For the text-containing cell, return its midpoint in (x, y) coordinate format. 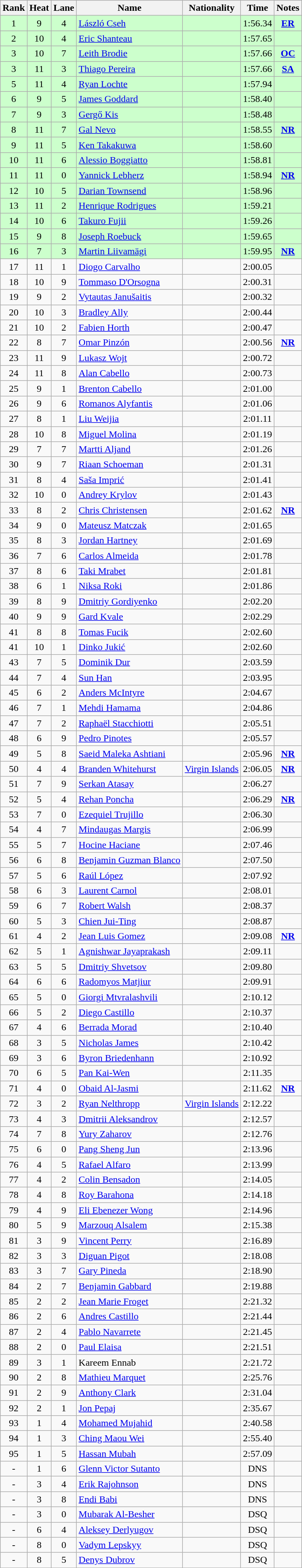
Ryan Nelthropp (129, 1103)
2:21.44 (258, 1317)
Darian Townsend (129, 191)
Chris Christensen (129, 510)
70 (14, 1073)
94 (14, 1438)
Alessio Boggiatto (129, 160)
90 (14, 1377)
Carlos Almeida (129, 556)
38 (14, 586)
2:35.67 (258, 1408)
Taki Mrabet (129, 571)
46 (14, 708)
Benjamin Gabbard (129, 1286)
63 (14, 967)
Erik Rajohnson (129, 1484)
91 (14, 1392)
54 (14, 830)
2:02.20 (258, 601)
25 (14, 388)
Fabien Horth (129, 327)
Marzouq Alsalem (129, 1225)
2:01.31 (258, 465)
Niksa Roki (129, 586)
32 (14, 495)
1:59.26 (258, 221)
Mathieu Marquet (129, 1377)
2:09.08 (258, 936)
2:11.62 (258, 1088)
Diogo Carvalho (129, 267)
Tomas Fucik (129, 632)
2:21.45 (258, 1332)
Yannick Lebherz (129, 175)
23 (14, 358)
28 (14, 434)
James Goddard (129, 99)
60 (14, 921)
18 (14, 282)
2:08.87 (258, 921)
2:10.92 (258, 1058)
Hocine Haciane (129, 845)
Leith Brodie (129, 54)
2:05.51 (258, 723)
Branden Whitehurst (129, 769)
92 (14, 1408)
Martin Liivamägi (129, 251)
Rehan Poncha (129, 799)
75 (14, 1149)
33 (14, 510)
78 (14, 1195)
1:57.94 (258, 84)
Ezequiel Trujillo (129, 814)
2:01.86 (258, 586)
47 (14, 723)
Mubarak Al-Besher (129, 1514)
2:55.40 (258, 1438)
Berrada Morad (129, 1027)
31 (14, 480)
56 (14, 860)
Lukasz Wojt (129, 358)
2:19.88 (258, 1286)
Mohamed Mujahid (129, 1423)
2:01.41 (258, 480)
12 (14, 191)
2:16.89 (258, 1241)
35 (14, 541)
27 (14, 419)
71 (14, 1088)
Laurent Carnol (129, 890)
1:58.96 (258, 191)
Gard Kvale (129, 616)
2:00.56 (258, 343)
2:57.09 (258, 1454)
Rank (14, 8)
29 (14, 449)
Gergő Kis (129, 114)
2:00.44 (258, 312)
44 (14, 678)
17 (14, 267)
2:00.31 (258, 282)
1:59.65 (258, 236)
Heat (39, 8)
Raphaël Stacchiotti (129, 723)
24 (14, 373)
Serkan Atasay (129, 784)
2:01.19 (258, 434)
72 (14, 1103)
73 (14, 1119)
László Cseh (129, 23)
2:09.11 (258, 952)
Paul Elaisa (129, 1347)
2:01.11 (258, 419)
2:25.76 (258, 1377)
84 (14, 1286)
2:06.99 (258, 830)
Roy Barahona (129, 1195)
77 (14, 1180)
Notes (288, 8)
2:10.42 (258, 1043)
45 (14, 693)
Andres Castillo (129, 1317)
2:01.06 (258, 403)
1:58.48 (258, 114)
2:13.99 (258, 1165)
Pang Sheng Jun (129, 1149)
2:14.96 (258, 1210)
2:14.18 (258, 1195)
Benjamin Guzman Blanco (129, 860)
37 (14, 571)
2:06.30 (258, 814)
2:03.95 (258, 678)
Byron Briedenhann (129, 1058)
2:09.80 (258, 967)
Thiago Pereira (129, 69)
Raúl López (129, 875)
82 (14, 1256)
76 (14, 1165)
15 (14, 236)
19 (14, 297)
Name (129, 8)
Omar Pinzón (129, 343)
Glenn Victor Sutanto (129, 1469)
43 (14, 662)
Jon Pepaj (129, 1408)
Dmitriy Gordiyenko (129, 601)
51 (14, 784)
34 (14, 525)
Aleksey Derlyugov (129, 1530)
39 (14, 601)
2:21.51 (258, 1347)
2:05.96 (258, 754)
2:10.40 (258, 1027)
14 (14, 221)
2:07.92 (258, 875)
1:59.95 (258, 251)
2:01.69 (258, 541)
2:15.38 (258, 1225)
Denys Dubrov (129, 1560)
Anthony Clark (129, 1392)
Hassan Mubah (129, 1454)
Dominik Dur (129, 662)
Dinko Jukić (129, 647)
Chien Jui-Ting (129, 921)
2:12.57 (258, 1119)
62 (14, 952)
OC (288, 54)
87 (14, 1332)
Romanos Alyfantis (129, 403)
61 (14, 936)
68 (14, 1043)
Endi Babi (129, 1499)
Pablo Navarrete (129, 1332)
55 (14, 845)
Martti Aljand (129, 449)
Pedro Pinotes (129, 738)
2:13.96 (258, 1149)
Tommaso D'Orsogna (129, 282)
48 (14, 738)
Lane (64, 8)
2:00.72 (258, 358)
Vincent Perry (129, 1241)
Brenton Cabello (129, 388)
Radomyos Matjiur (129, 982)
57 (14, 875)
2:18.08 (258, 1256)
Dmitrii Aleksandrov (129, 1119)
2:03.59 (258, 662)
2:08.37 (258, 906)
69 (14, 1058)
Vytautas Janušaitis (129, 297)
2:21.72 (258, 1362)
Mehdi Hamama (129, 708)
Nationality (212, 8)
Giorgi Mtvralashvili (129, 997)
Robert Walsh (129, 906)
85 (14, 1301)
16 (14, 251)
1:58.55 (258, 130)
Rafael Alfaro (129, 1165)
Vadym Lepskyy (129, 1545)
30 (14, 465)
2:01.81 (258, 571)
2:09.91 (258, 982)
Ching Maou Wei (129, 1438)
Nicholas James (129, 1043)
Anders McIntyre (129, 693)
2:10.37 (258, 1012)
Bradley Ally (129, 312)
Gal Nevo (129, 130)
1:57.65 (258, 38)
Takuro Fujii (129, 221)
2:01.43 (258, 495)
13 (14, 206)
Jean Marie Froget (129, 1301)
2:11.35 (258, 1073)
50 (14, 769)
83 (14, 1271)
Yury Zaharov (129, 1134)
Alan Cabello (129, 373)
59 (14, 906)
2:00.05 (258, 267)
1:56.34 (258, 23)
1:58.94 (258, 175)
2:06.27 (258, 784)
2:08.01 (258, 890)
Diguan Pigot (129, 1256)
86 (14, 1317)
40 (14, 616)
52 (14, 799)
Sun Han (129, 678)
67 (14, 1027)
2:01.62 (258, 510)
2:01.78 (258, 556)
Colin Bensadon (129, 1180)
2:10.12 (258, 997)
36 (14, 556)
2:18.90 (258, 1271)
65 (14, 997)
88 (14, 1347)
Ken Takakuwa (129, 145)
2:12.22 (258, 1103)
2:04.86 (258, 708)
ER (288, 23)
2:00.73 (258, 373)
Liu Weijia (129, 419)
Mateusz Matczak (129, 525)
81 (14, 1241)
Eli Ebenezer Wong (129, 1210)
Eric Shanteau (129, 38)
53 (14, 814)
2:14.05 (258, 1180)
2:01.26 (258, 449)
49 (14, 754)
2:06.29 (258, 799)
Henrique Rodrigues (129, 206)
2:31.04 (258, 1392)
1:59.21 (258, 206)
Obaid Al-Jasmi (129, 1088)
2:06.05 (258, 769)
2:40.58 (258, 1423)
Saeid Maleka Ashtiani (129, 754)
2:12.76 (258, 1134)
22 (14, 343)
Riaan Schoeman (129, 465)
2:01.00 (258, 388)
Gary Pineda (129, 1271)
1:58.81 (258, 160)
Jean Luis Gomez (129, 936)
64 (14, 982)
Jordan Hartney (129, 541)
66 (14, 1012)
93 (14, 1423)
1:58.40 (258, 99)
26 (14, 403)
Time (258, 8)
95 (14, 1454)
Joseph Roebuck (129, 236)
Andrey Krylov (129, 495)
2:00.32 (258, 297)
79 (14, 1210)
2:07.46 (258, 845)
SA (288, 69)
2:05.57 (258, 738)
Pan Kai-Wen (129, 1073)
2:00.47 (258, 327)
Miguel Molina (129, 434)
89 (14, 1362)
Dmitriy Shvetsov (129, 967)
Diego Castillo (129, 1012)
Saša Imprić (129, 480)
20 (14, 312)
Ryan Lochte (129, 84)
74 (14, 1134)
2:21.32 (258, 1301)
Agnishwar Jayaprakash (129, 952)
Mindaugas Margis (129, 830)
1:58.60 (258, 145)
Kareem Ennab (129, 1362)
2:07.50 (258, 860)
2:04.67 (258, 693)
21 (14, 327)
2:02.29 (258, 616)
58 (14, 890)
80 (14, 1225)
2:01.65 (258, 525)
